Find where the given text appears and provide that cell's center as [X, Y] coordinate. 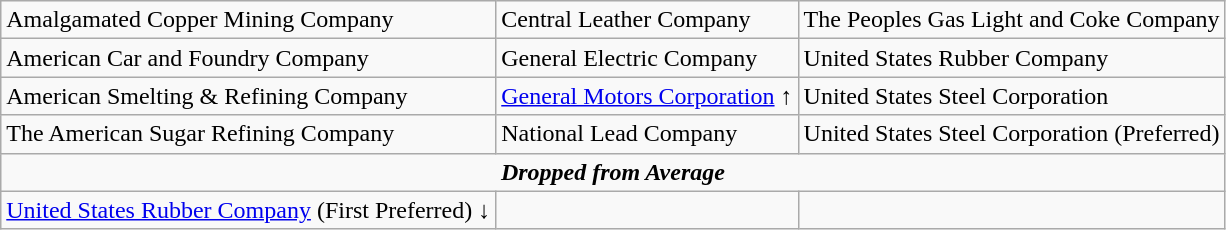
United States Steel Corporation (Preferred) [1012, 134]
General Electric Company [647, 58]
American Smelting & Refining Company [248, 96]
Amalgamated Copper Mining Company [248, 20]
American Car and Foundry Company [248, 58]
The American Sugar Refining Company [248, 134]
United States Steel Corporation [1012, 96]
National Lead Company [647, 134]
Dropped from Average [613, 172]
The Peoples Gas Light and Coke Company [1012, 20]
United States Rubber Company [1012, 58]
Central Leather Company [647, 20]
United States Rubber Company (First Preferred) ↓ [248, 210]
General Motors Corporation ↑ [647, 96]
